Locate the cell with the specified text and output its [X, Y] center coordinate. 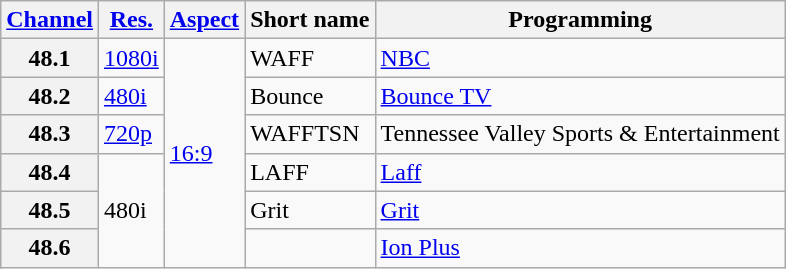
NBC [580, 58]
16:9 [204, 153]
Bounce TV [580, 96]
48.1 [50, 58]
48.2 [50, 96]
48.6 [50, 248]
LAFF [310, 172]
Laff [580, 172]
Bounce [310, 96]
Res. [132, 20]
48.3 [50, 134]
Tennessee Valley Sports & Entertainment [580, 134]
Aspect [204, 20]
48.5 [50, 210]
720p [132, 134]
Channel [50, 20]
48.4 [50, 172]
Short name [310, 20]
Programming [580, 20]
WAFF [310, 58]
1080i [132, 58]
WAFFTSN [310, 134]
Ion Plus [580, 248]
